Return [x, y] of the center of cell containing provided text 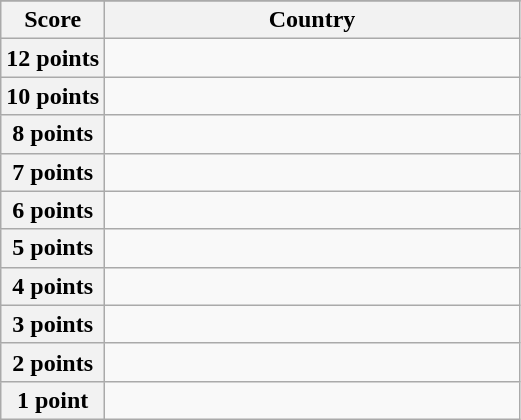
10 points [53, 96]
2 points [53, 362]
Country [312, 20]
1 point [53, 400]
6 points [53, 210]
3 points [53, 324]
12 points [53, 58]
5 points [53, 248]
4 points [53, 286]
7 points [53, 172]
Score [53, 20]
8 points [53, 134]
